For the text-containing cell, return its midpoint in (X, Y) coordinate format. 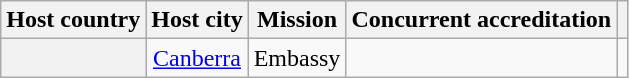
Host city (197, 20)
Concurrent accreditation (482, 20)
Mission (297, 20)
Canberra (197, 58)
Host country (74, 20)
Embassy (297, 58)
